Detect which cell encompasses the target text, then output its [x, y] center coordinate. 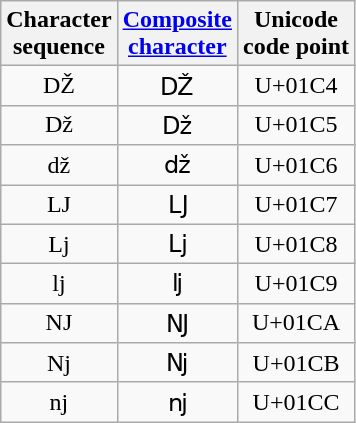
Ǉ [177, 204]
ǈ [177, 244]
ǌ [177, 402]
DŽ [59, 86]
U+01C4 [296, 86]
U+01C6 [296, 165]
dž [59, 165]
NJ [59, 323]
Dž [59, 125]
U+01C8 [296, 244]
Nj [59, 363]
U+01CC [296, 402]
U+01C5 [296, 125]
Charactersequence [59, 34]
U+01C7 [296, 204]
ǋ [177, 363]
nj [59, 402]
U+01C9 [296, 284]
Lj [59, 244]
Ǌ [177, 323]
U+01CB [296, 363]
Ǆ [177, 86]
U+01CA [296, 323]
ǉ [177, 284]
LJ [59, 204]
ǆ [177, 165]
Compositecharacter [177, 34]
lj [59, 284]
ǅ [177, 125]
Unicodecode point [296, 34]
